Capture the cell that displays the provided text and extract its (X, Y) central coordinate. 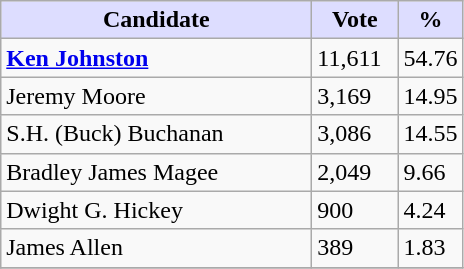
James Allen (156, 248)
3,169 (355, 96)
1.83 (430, 248)
Bradley James Magee (156, 172)
2,049 (355, 172)
900 (355, 210)
11,611 (355, 58)
54.76 (430, 58)
S.H. (Buck) Buchanan (156, 134)
9.66 (430, 172)
4.24 (430, 210)
3,086 (355, 134)
389 (355, 248)
Dwight G. Hickey (156, 210)
Ken Johnston (156, 58)
Candidate (156, 20)
14.95 (430, 96)
% (430, 20)
Vote (355, 20)
14.55 (430, 134)
Jeremy Moore (156, 96)
